Provide the (x, y) coordinate of the cell's center where the given text is located.  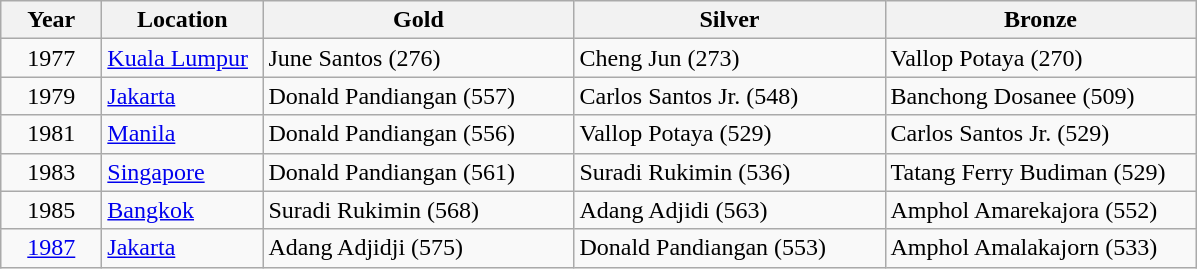
Banchong Dosanee (509) (1040, 96)
Silver (730, 20)
Adang Adjidi (563) (730, 210)
Tatang Ferry Budiman (529) (1040, 172)
Gold (418, 20)
Carlos Santos Jr. (548) (730, 96)
Adang Adjidji (575) (418, 248)
Bangkok (182, 210)
Suradi Rukimin (568) (418, 210)
Cheng Jun (273) (730, 58)
Carlos Santos Jr. (529) (1040, 134)
Bronze (1040, 20)
Location (182, 20)
Suradi Rukimin (536) (730, 172)
Donald Pandiangan (556) (418, 134)
Donald Pandiangan (557) (418, 96)
June Santos (276) (418, 58)
Year (52, 20)
1977 (52, 58)
Donald Pandiangan (553) (730, 248)
Manila (182, 134)
Amphol Amarekajora (552) (1040, 210)
1979 (52, 96)
Amphol Amalakajorn (533) (1040, 248)
Vallop Potaya (270) (1040, 58)
Kuala Lumpur (182, 58)
1981 (52, 134)
Singapore (182, 172)
1983 (52, 172)
1987 (52, 248)
Donald Pandiangan (561) (418, 172)
1985 (52, 210)
Vallop Potaya (529) (730, 134)
